Extract the (x, y) coordinate from the center of the cell holding the provided text.  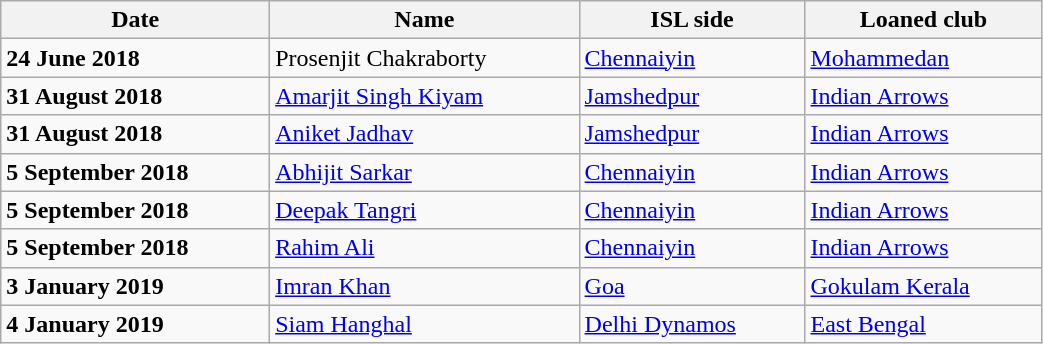
Amarjit Singh Kiyam (424, 96)
3 January 2019 (136, 286)
Rahim Ali (424, 248)
Imran Khan (424, 286)
24 June 2018 (136, 58)
ISL side (692, 20)
Deepak Tangri (424, 210)
Aniket Jadhav (424, 134)
Name (424, 20)
Delhi Dynamos (692, 324)
Mohammedan (924, 58)
Prosenjit Chakraborty (424, 58)
East Bengal (924, 324)
Goa (692, 286)
Abhijit Sarkar (424, 172)
Gokulam Kerala (924, 286)
4 January 2019 (136, 324)
Loaned club (924, 20)
Siam Hanghal (424, 324)
Date (136, 20)
